Output the [x, y] coordinate of the center of the cell containing the given text.  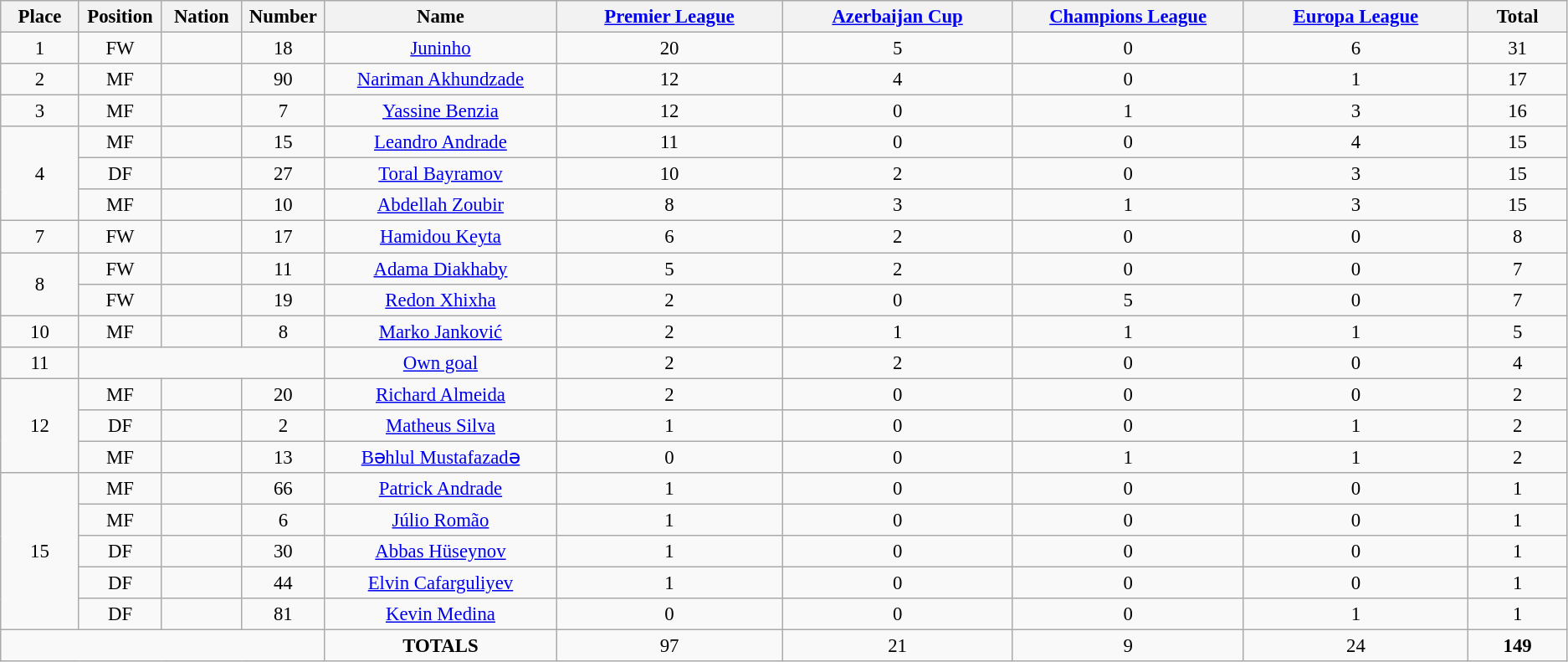
44 [283, 583]
Marko Janković [440, 331]
Redon Xhixha [440, 300]
TOTALS [440, 646]
66 [283, 489]
Adama Diakhaby [440, 269]
Toral Bayramov [440, 174]
Abdellah Zoubir [440, 205]
Number [283, 17]
Azerbaijan Cup [897, 17]
30 [283, 552]
Elvin Cafarguliyev [440, 583]
Patrick Andrade [440, 489]
Bəhlul Mustafazadə [440, 457]
Position [120, 17]
Matheus Silva [440, 426]
Premier League [669, 17]
21 [897, 646]
Europa League [1355, 17]
Abbas Hüseynov [440, 552]
81 [283, 614]
97 [669, 646]
Juninho [440, 49]
Place [40, 17]
13 [283, 457]
Nariman Akhundzade [440, 80]
Nation [202, 17]
27 [283, 174]
Hamidou Keyta [440, 237]
Kevin Medina [440, 614]
Name [440, 17]
31 [1518, 49]
19 [283, 300]
Júlio Romão [440, 520]
Leandro Andrade [440, 142]
149 [1518, 646]
Own goal [440, 362]
Champions League [1128, 17]
18 [283, 49]
Richard Almeida [440, 394]
Total [1518, 17]
16 [1518, 111]
Yassine Benzia [440, 111]
90 [283, 80]
24 [1355, 646]
9 [1128, 646]
